Capture the cell that displays the provided text and extract its [x, y] central coordinate. 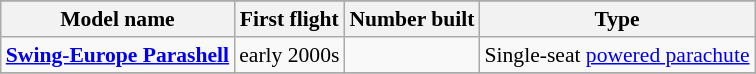
Swing-Europe Parashell [118, 55]
Single-seat powered parachute [616, 55]
Type [616, 19]
First flight [289, 19]
Number built [412, 19]
early 2000s [289, 55]
Model name [118, 19]
